Search for the cell housing the specified text and yield its (x, y) center coordinate. 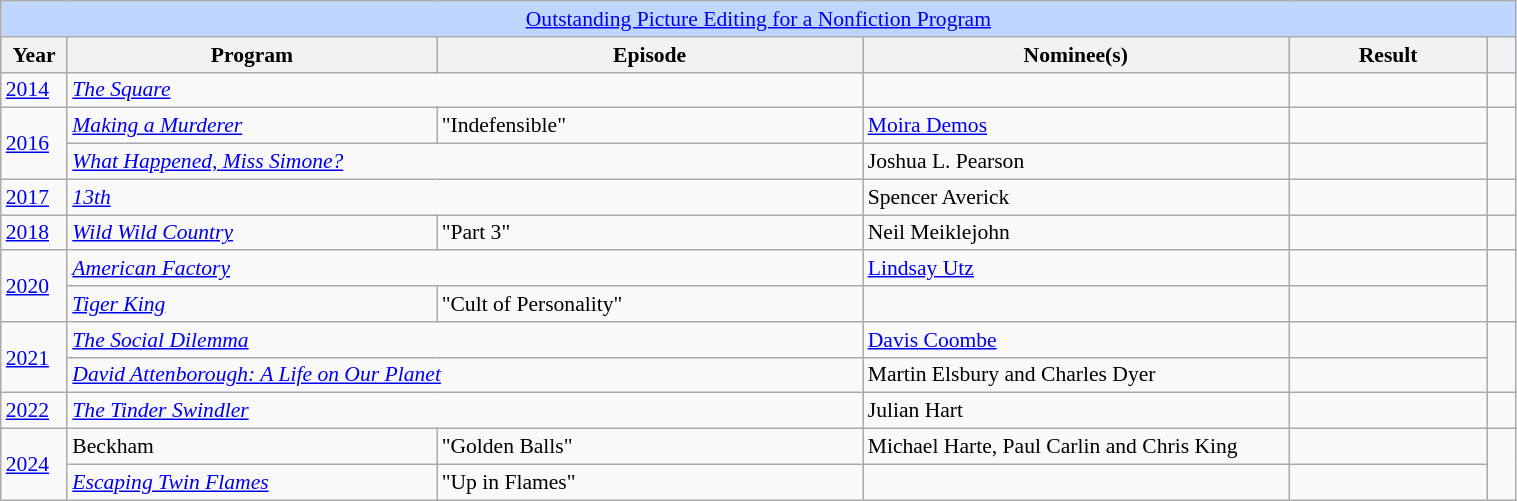
2024 (34, 464)
Martin Elsbury and Charles Dyer (1076, 375)
Neil Meiklejohn (1076, 233)
Episode (650, 55)
2020 (34, 286)
Result (1388, 55)
2021 (34, 358)
2022 (34, 411)
Wild Wild Country (252, 233)
Making a Murderer (252, 126)
"Part 3" (650, 233)
Tiger King (252, 304)
2017 (34, 197)
What Happened, Miss Simone? (464, 162)
2018 (34, 233)
"Up in Flames" (650, 482)
Moira Demos (1076, 126)
Beckham (252, 447)
"Cult of Personality" (650, 304)
David Attenborough: A Life on Our Planet (464, 375)
The Social Dilemma (464, 340)
Nominee(s) (1076, 55)
Davis Coombe (1076, 340)
Escaping Twin Flames (252, 482)
Outstanding Picture Editing for a Nonfiction Program (758, 19)
13th (464, 197)
"Golden Balls" (650, 447)
Year (34, 55)
Michael Harte, Paul Carlin and Chris King (1076, 447)
Joshua L. Pearson (1076, 162)
Lindsay Utz (1076, 269)
Julian Hart (1076, 411)
Spencer Averick (1076, 197)
The Square (464, 90)
2016 (34, 144)
The Tinder Swindler (464, 411)
2014 (34, 90)
Program (252, 55)
"Indefensible" (650, 126)
American Factory (464, 269)
